Find where the given text appears and provide that cell's center as (x, y) coordinate. 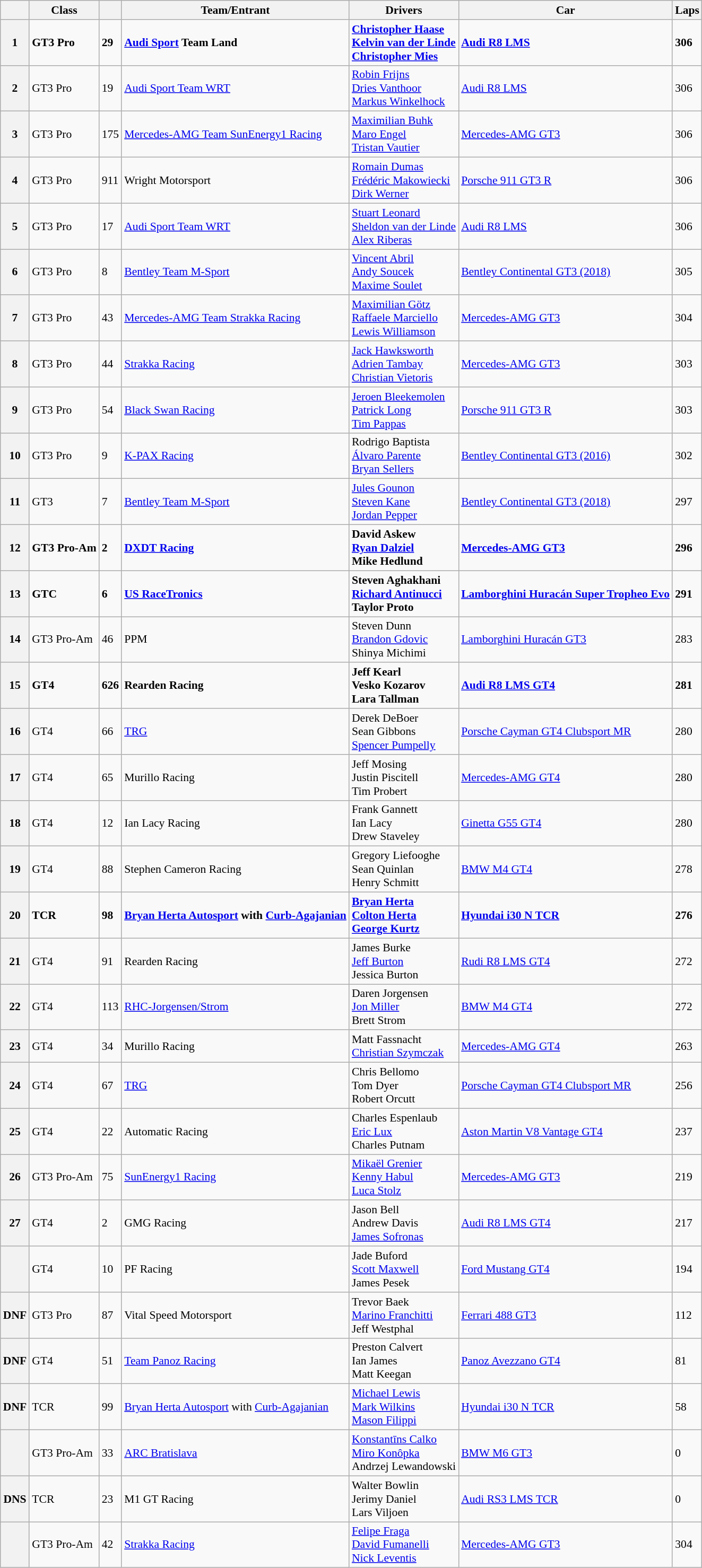
237 (687, 1132)
Jason Bell Andrew Davis James Sofronas (404, 1224)
Team/Entrant (236, 10)
Class (64, 10)
18 (15, 823)
263 (687, 1047)
Lamborghini Huracán Super Tropheo Evo (566, 594)
Laps (687, 10)
46 (110, 640)
281 (687, 686)
81 (687, 1361)
87 (110, 1315)
58 (687, 1407)
Team Panoz Racing (236, 1361)
Stuart Leonard Sheldon van der Linde Alex Riberas (404, 226)
Steven Aghakhani Richard Antinucci Taylor Proto (404, 594)
27 (15, 1224)
Black Swan Racing (236, 410)
Felipe Fraga David Fumanelli Nick Leventis (404, 1545)
Panoz Avezzano GT4 (566, 1361)
Jeff Kearl Vesko Kozarov Lara Tallman (404, 686)
194 (687, 1269)
Ian Lacy Racing (236, 823)
K-PAX Racing (236, 456)
4 (15, 180)
Christopher Haase Kelvin van der Linde Christopher Mies (404, 42)
Automatic Racing (236, 1132)
88 (110, 870)
219 (687, 1177)
Preston Calvert Ian James Matt Keegan (404, 1361)
James Burke Jeff Burton Jessica Burton (404, 961)
GTC (64, 594)
Romain Dumas Frédéric Makowiecki Dirk Werner (404, 180)
911 (110, 180)
Aston Martin V8 Vantage GT4 (566, 1132)
25 (15, 1132)
13 (15, 594)
296 (687, 548)
Steven Dunn Brandon Gdovic Shinya Michimi (404, 640)
Vital Speed Motorsport (236, 1315)
217 (687, 1224)
626 (110, 686)
GT3 (64, 502)
34 (110, 1047)
20 (15, 915)
DNS (15, 1499)
Mercedes-AMG Team Strakka Racing (236, 318)
302 (687, 456)
David Askew Ryan Dalziel Mike Hedlund (404, 548)
66 (110, 732)
Jade Buford Scott Maxwell James Pesek (404, 1269)
54 (110, 410)
305 (687, 273)
Maximilian Buhk Maro Engel Tristan Vautier (404, 135)
291 (687, 594)
3 (15, 135)
91 (110, 961)
33 (110, 1453)
Michael Lewis Mark Wilkins Mason Filippi (404, 1407)
Wright Motorsport (236, 180)
256 (687, 1086)
PPM (236, 640)
Jeff Mosing Justin Piscitell Tim Probert (404, 777)
Audi Sport Team Land (236, 42)
Matt Fassnacht Christian Szymczak (404, 1047)
Derek DeBoer Sean Gibbons Spencer Pumpelly (404, 732)
15 (15, 686)
14 (15, 640)
Robin Frijns Dries Vanthoor Markus Winkelhock (404, 88)
Maximilian Götz Raffaele Marciello Lewis Williamson (404, 318)
M1 GT Racing (236, 1499)
Chris Bellomo Tom Dyer Robert Orcutt (404, 1086)
Ginetta G55 GT4 (566, 823)
24 (15, 1086)
113 (110, 1008)
Mikaël Grenier Kenny Habul Luca Stolz (404, 1177)
Konstantīns Calko Miro Konôpka Andrzej Lewandowski (404, 1453)
21 (15, 961)
43 (110, 318)
Bryan Herta Colton Herta George Kurtz (404, 915)
Jules Gounon Steven Kane Jordan Pepper (404, 502)
Ford Mustang GT4 (566, 1269)
1 (15, 42)
Vincent Abril Andy Soucek Maxime Soulet (404, 273)
42 (110, 1545)
Drivers (404, 10)
Lamborghini Huracán GT3 (566, 640)
Rodrigo Baptista Álvaro Parente Bryan Sellers (404, 456)
112 (687, 1315)
ARC Bratislava (236, 1453)
Jeroen Bleekemolen Patrick Long Tim Pappas (404, 410)
Trevor Baek Marino Franchitti Jeff Westphal (404, 1315)
GMG Racing (236, 1224)
Daren Jorgensen Jon Miller Brett Strom (404, 1008)
Mercedes-AMG Team SunEnergy1 Racing (236, 135)
278 (687, 870)
Frank Gannett Ian Lacy Drew Staveley (404, 823)
RHC-Jorgensen/Strom (236, 1008)
16 (15, 732)
Rudi R8 LMS GT4 (566, 961)
Audi RS3 LMS TCR (566, 1499)
Jack Hawksworth Adrien Tambay Christian Vietoris (404, 364)
26 (15, 1177)
297 (687, 502)
65 (110, 777)
US RaceTronics (236, 594)
67 (110, 1086)
Charles Espenlaub Eric Lux Charles Putnam (404, 1132)
283 (687, 640)
29 (110, 42)
5 (15, 226)
Gregory Liefooghe Sean Quinlan Henry Schmitt (404, 870)
SunEnergy1 Racing (236, 1177)
Car (566, 10)
98 (110, 915)
75 (110, 1177)
DXDT Racing (236, 548)
51 (110, 1361)
99 (110, 1407)
Walter Bowlin Jerimy Daniel Lars Viljoen (404, 1499)
PF Racing (236, 1269)
11 (15, 502)
276 (687, 915)
44 (110, 364)
BMW M6 GT3 (566, 1453)
175 (110, 135)
Stephen Cameron Racing (236, 870)
Ferrari 488 GT3 (566, 1315)
Bentley Continental GT3 (2016) (566, 456)
